Capture the cell that displays the provided text and extract its (X, Y) central coordinate. 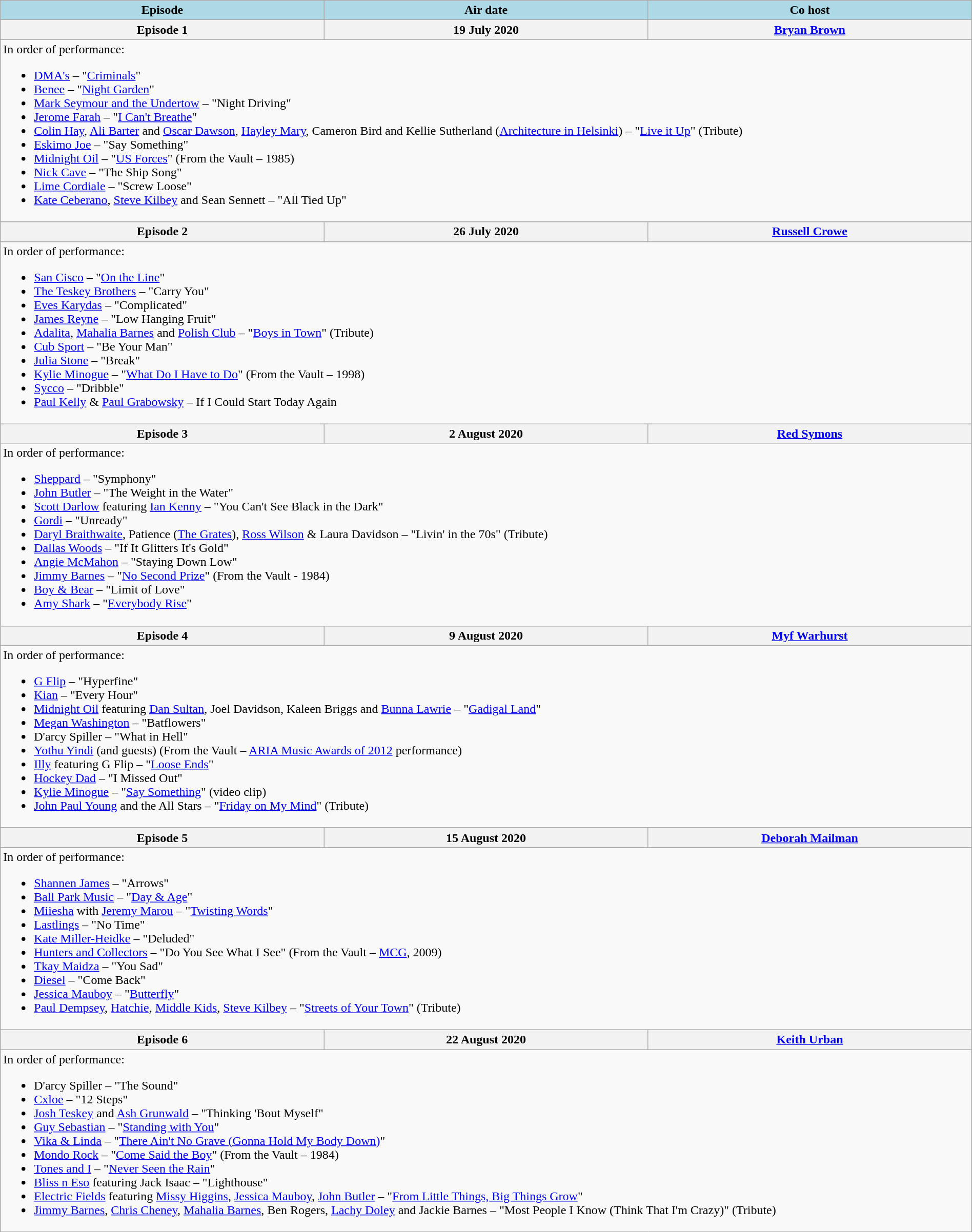
22 August 2020 (486, 1039)
Co host (810, 10)
Air date (486, 10)
Myf Warhurst (810, 635)
Bryan Brown (810, 30)
Russell Crowe (810, 232)
Episode 4 (163, 635)
Episode 6 (163, 1039)
2 August 2020 (486, 434)
Keith Urban (810, 1039)
Red Symons (810, 434)
Episode 2 (163, 232)
Episode 5 (163, 837)
Deborah Mailman (810, 837)
Episode 3 (163, 434)
19 July 2020 (486, 30)
Episode 1 (163, 30)
Episode (163, 10)
9 August 2020 (486, 635)
15 August 2020 (486, 837)
26 July 2020 (486, 232)
